Find where the given text appears and provide that cell's center as (X, Y) coordinate. 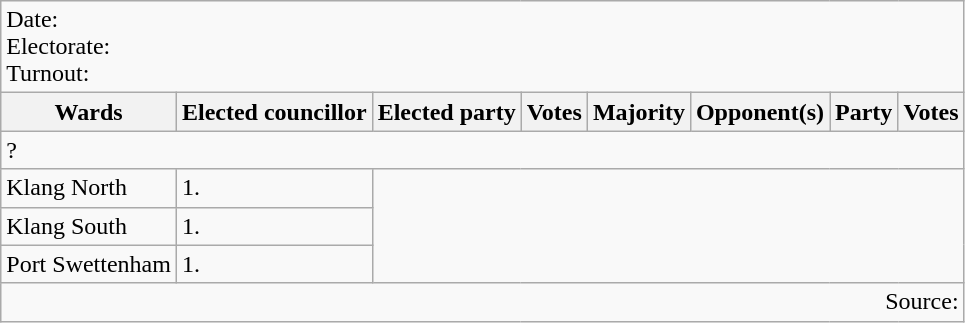
Majority (638, 112)
Klang North (89, 188)
Opponent(s) (760, 112)
Elected councillor (274, 112)
? (482, 150)
Elected party (446, 112)
Source: (482, 302)
Date: Electorate: Turnout: (482, 47)
Wards (89, 112)
Port Swettenham (89, 264)
Klang South (89, 226)
Party (864, 112)
